Return the [X, Y] coordinate for the center point of the cell that contains the specified text.  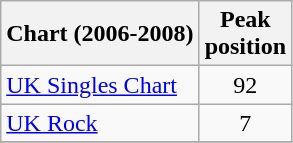
UK Singles Chart [100, 85]
UK Rock [100, 123]
Peakposition [245, 34]
7 [245, 123]
92 [245, 85]
Chart (2006-2008) [100, 34]
